Return the (X, Y) coordinate for the center point of the cell that contains the specified text.  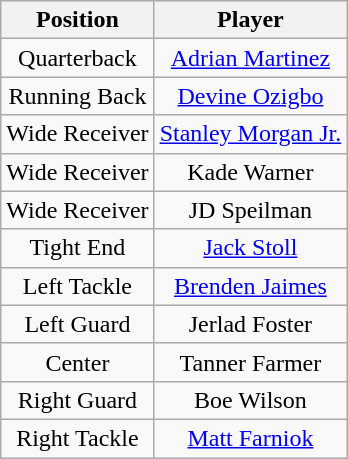
Position (78, 20)
Running Back (78, 96)
Right Tackle (78, 438)
Center (78, 362)
Stanley Morgan Jr. (250, 134)
Quarterback (78, 58)
Adrian Martinez (250, 58)
Jack Stoll (250, 248)
Right Guard (78, 400)
Matt Farniok (250, 438)
Devine Ozigbo (250, 96)
JD Speilman (250, 210)
Player (250, 20)
Jerlad Foster (250, 324)
Left Guard (78, 324)
Tanner Farmer (250, 362)
Boe Wilson (250, 400)
Kade Warner (250, 172)
Brenden Jaimes (250, 286)
Tight End (78, 248)
Left Tackle (78, 286)
